Return [X, Y] of the center of cell containing provided text 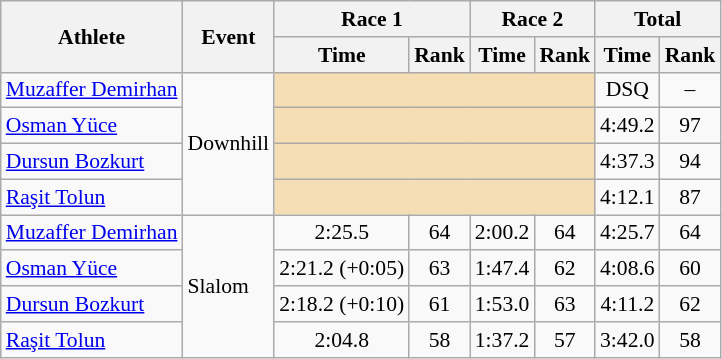
Slalom [229, 286]
2:18.2 (+0:10) [342, 304]
4:25.7 [628, 233]
Race 2 [532, 19]
Downhill [229, 143]
3:42.0 [628, 340]
Event [229, 36]
Athlete [92, 36]
1:53.0 [502, 304]
2:21.2 (+0:05) [342, 269]
60 [690, 269]
57 [564, 340]
87 [690, 197]
94 [690, 162]
4:12.1 [628, 197]
1:37.2 [502, 340]
Total [658, 19]
– [690, 90]
DSQ [628, 90]
2:04.8 [342, 340]
1:47.4 [502, 269]
4:49.2 [628, 126]
2:25.5 [342, 233]
61 [440, 304]
4:11.2 [628, 304]
97 [690, 126]
4:37.3 [628, 162]
Race 1 [372, 19]
2:00.2 [502, 233]
4:08.6 [628, 269]
